Return [x, y] of the center of cell containing provided text 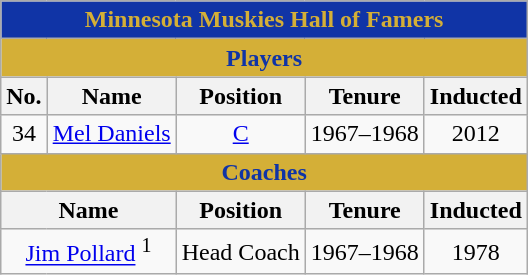
1978 [476, 252]
Jim Pollard 1 [88, 252]
No. [24, 96]
C [240, 134]
34 [24, 134]
Coaches [264, 172]
Minnesota Muskies Hall of Famers [264, 20]
Head Coach [240, 252]
2012 [476, 134]
Players [264, 58]
Mel Daniels [112, 134]
